Output the [x, y] coordinate of the center of the cell containing the given text.  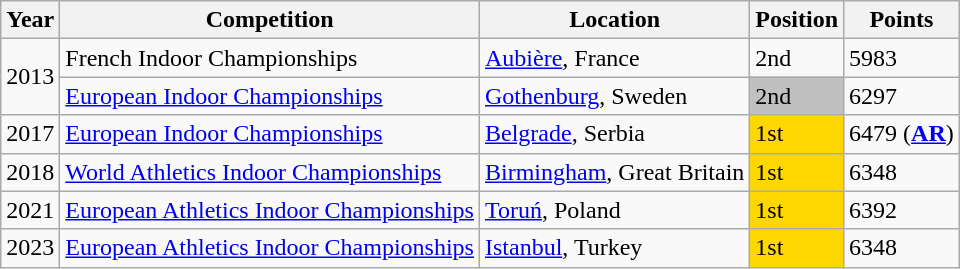
2023 [30, 248]
Istanbul, Turkey [614, 248]
Location [614, 20]
5983 [902, 58]
6392 [902, 210]
Position [797, 20]
2017 [30, 134]
2018 [30, 172]
Competition [270, 20]
Birmingham, Great Britain [614, 172]
Gothenburg, Sweden [614, 96]
World Athletics Indoor Championships [270, 172]
Toruń, Poland [614, 210]
Aubière, France [614, 58]
Belgrade, Serbia [614, 134]
6297 [902, 96]
2021 [30, 210]
French Indoor Championships [270, 58]
2013 [30, 77]
Year [30, 20]
Points [902, 20]
6479 (AR) [902, 134]
